Provide the [X, Y] coordinate of the cell's center where the given text is located.  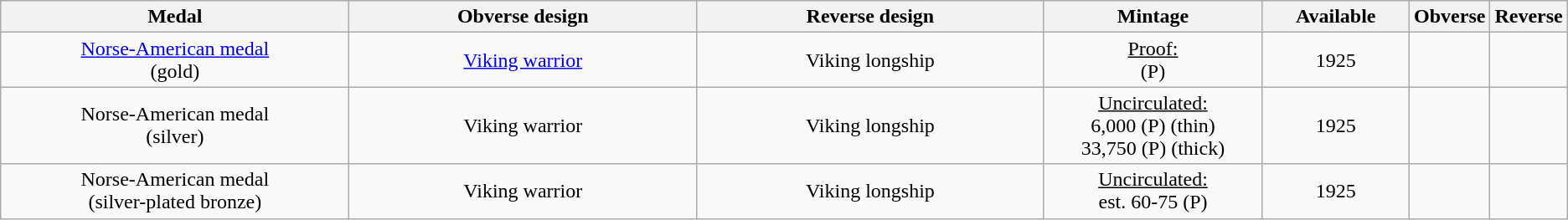
Proof: (P) [1153, 60]
Obverse [1450, 17]
Obverse design [523, 17]
Reverse [1529, 17]
Uncirculated:est. 60-75 (P) [1153, 191]
Norse-American medal(gold) [175, 60]
Reverse design [870, 17]
Uncirculated:6,000 (P) (thin)33,750 (P) (thick) [1153, 125]
Medal [175, 17]
Mintage [1153, 17]
Available [1336, 17]
Norse-American medal(silver-plated bronze) [175, 191]
Norse-American medal(silver) [175, 125]
